Capture the cell that displays the provided text and extract its (X, Y) central coordinate. 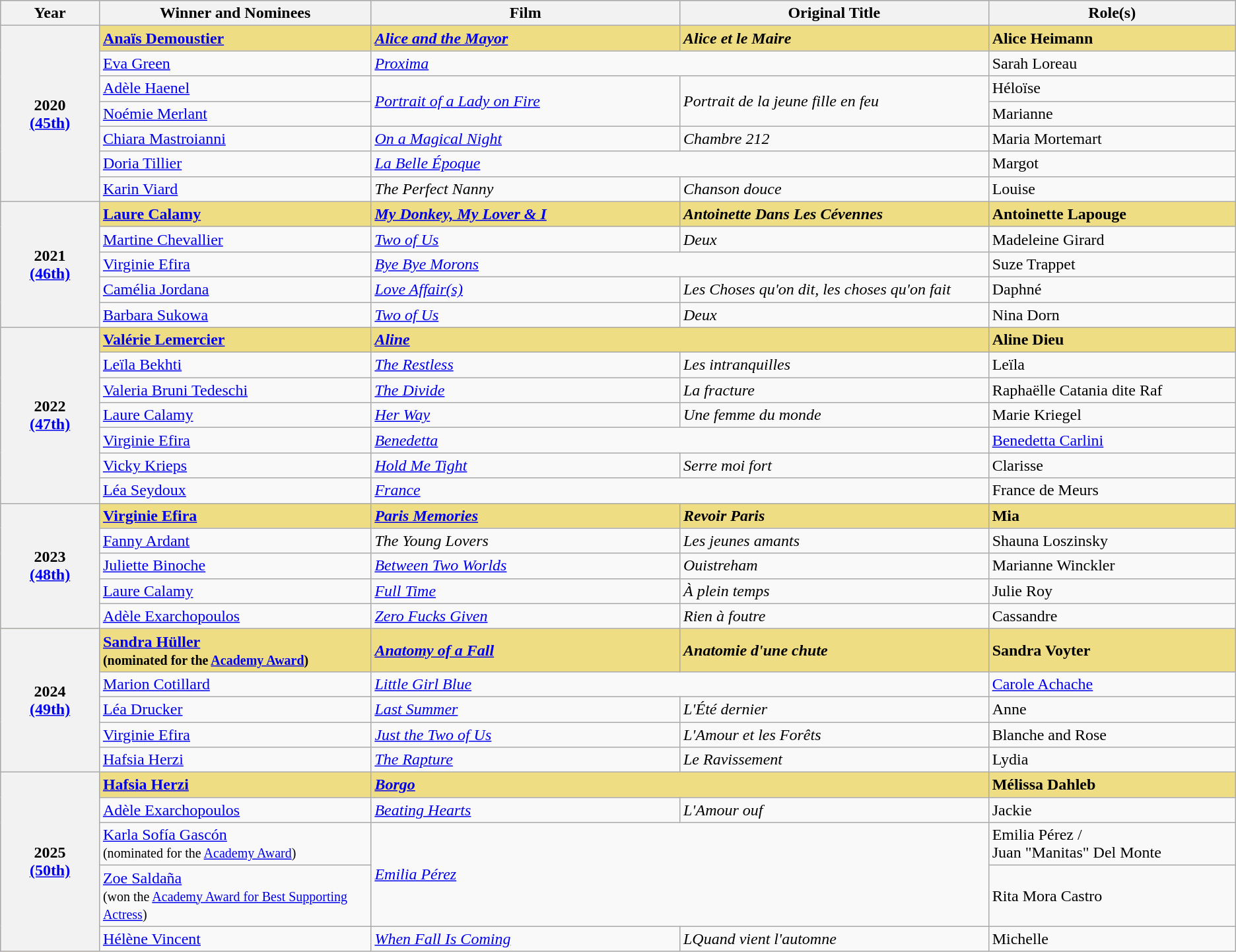
Julie Roy (1112, 591)
2025(50th) (50, 862)
Les intranquilles (834, 365)
Marion Cotillard (235, 684)
2024(49th) (50, 700)
Portrait de la jeune fille en feu (834, 101)
Mia (1112, 516)
Anne (1112, 709)
Borgo (680, 785)
Original Title (834, 13)
Juliette Binoche (235, 566)
2020(45th) (50, 114)
Maria Mortemart (1112, 139)
2021(46th) (50, 264)
2022(47th) (50, 415)
Blanche and Rose (1112, 735)
Paris Memories (526, 516)
Rien à foutre (834, 616)
Mélissa Dahleb (1112, 785)
Ouistreham (834, 566)
When Fall Is Coming (526, 939)
2023(48th) (50, 566)
Sandra Hüller(nominated for the Academy Award) (235, 650)
Hold Me Tight (526, 465)
La Belle Époque (680, 164)
Chambre 212 (834, 139)
Winner and Nominees (235, 13)
Year (50, 13)
Hélène Vincent (235, 939)
Full Time (526, 591)
Alice and the Mayor (526, 38)
Barbara Sukowa (235, 315)
Jackie (1112, 810)
Léa Seydoux (235, 491)
Between Two Worlds (526, 566)
Marie Kriegel (1112, 415)
Chanson douce (834, 189)
Margot (1112, 164)
Karin Viard (235, 189)
Portrait of a Lady on Fire (526, 101)
Les Choses qu'on dit, les choses qu'on fait (834, 289)
Marianne (1112, 114)
Valérie Lemercier (235, 340)
Daphné (1112, 289)
Chiara Mastroianni (235, 139)
Héloïse (1112, 88)
Love Affair(s) (526, 289)
Leïla Bekhti (235, 365)
Cassandre (1112, 616)
Leïla (1112, 365)
Emilia Pérez / Juan "Manitas" Del Monte (1112, 844)
Alice et le Maire (834, 38)
Aline Dieu (1112, 340)
Anaïs Demoustier (235, 38)
L'Amour et les Forêts (834, 735)
Vicky Krieps (235, 465)
Camélia Jordana (235, 289)
On a Magical Night (526, 139)
Anatomie d'une chute (834, 650)
L'Été dernier (834, 709)
Noémie Merlant (235, 114)
Michelle (1112, 939)
Little Girl Blue (680, 684)
LQuand vient l'automne (834, 939)
My Donkey, My Lover & I (526, 214)
Léa Drucker (235, 709)
Une femme du monde (834, 415)
France (680, 491)
Benedetta Carlini (1112, 440)
The Restless (526, 365)
Valeria Bruni Tedeschi (235, 390)
Shauna Loszinsky (1112, 541)
L'Amour ouf (834, 810)
The Perfect Nanny (526, 189)
The Young Lovers (526, 541)
The Divide (526, 390)
Zero Fucks Given (526, 616)
Emilia Pérez (680, 874)
Clarisse (1112, 465)
La fracture (834, 390)
Antoinette Dans Les Cévennes (834, 214)
Suze Trappet (1112, 264)
Bye Bye Morons (680, 264)
Nina Dorn (1112, 315)
Role(s) (1112, 13)
Lydia (1112, 760)
Beating Hearts (526, 810)
Raphaëlle Catania dite Raf (1112, 390)
Last Summer (526, 709)
Her Way (526, 415)
Serre moi fort (834, 465)
Anatomy of a Fall (526, 650)
Karla Sofía Gascón(nominated for the Academy Award) (235, 844)
Benedetta (680, 440)
Fanny Ardant (235, 541)
Eva Green (235, 63)
Marianne Winckler (1112, 566)
France de Meurs (1112, 491)
Film (526, 13)
Zoe Saldaña(won the Academy Award for Best Supporting Actress) (235, 896)
Aline (680, 340)
Sarah Loreau (1112, 63)
Carole Achache (1112, 684)
Doria Tillier (235, 164)
Les jeunes amants (834, 541)
Louise (1112, 189)
Sandra Voyter (1112, 650)
Antoinette Lapouge (1112, 214)
Adèle Haenel (235, 88)
Just the Two of Us (526, 735)
Revoir Paris (834, 516)
The Rapture (526, 760)
Rita Mora Castro (1112, 896)
Proxima (680, 63)
À plein temps (834, 591)
Madeleine Girard (1112, 239)
Alice Heimann (1112, 38)
Le Ravissement (834, 760)
Martine Chevallier (235, 239)
